Output the (X, Y) coordinate of the center of the cell containing the given text.  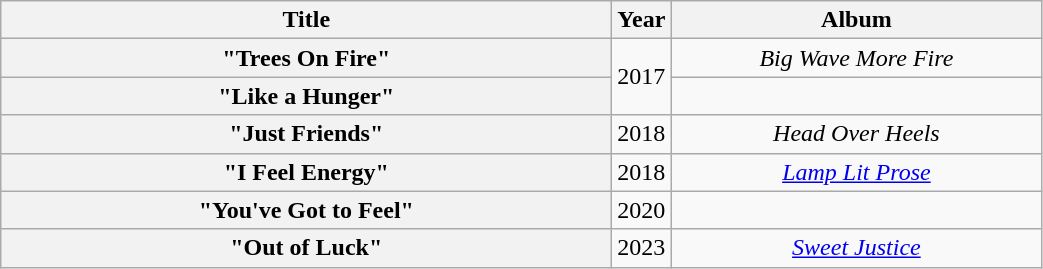
"Out of Luck" (306, 248)
"You've Got to Feel" (306, 210)
2020 (642, 210)
Sweet Justice (856, 248)
Year (642, 20)
"Trees On Fire" (306, 58)
Lamp Lit Prose (856, 172)
2017 (642, 77)
Album (856, 20)
"Like a Hunger" (306, 96)
Head Over Heels (856, 134)
Big Wave More Fire (856, 58)
"I Feel Energy" (306, 172)
"Just Friends" (306, 134)
2023 (642, 248)
Title (306, 20)
